Extract the [x, y] coordinate from the center of the cell holding the provided text.  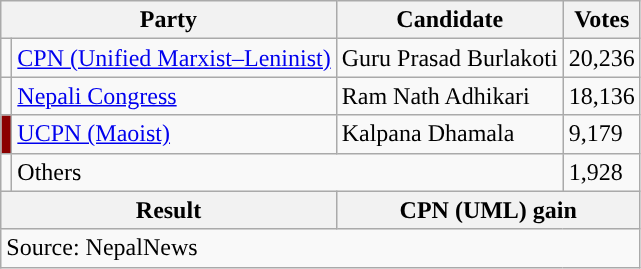
Guru Prasad Burlakoti [450, 58]
UCPN (Maoist) [174, 134]
1,928 [602, 172]
Nepali Congress [174, 96]
Candidate [450, 20]
CPN (Unified Marxist–Leninist) [174, 58]
9,179 [602, 134]
Kalpana Dhamala [450, 134]
CPN (UML) gain [488, 210]
18,136 [602, 96]
Result [168, 210]
Votes [602, 20]
20,236 [602, 58]
Source: NepalNews [321, 248]
Others [288, 172]
Party [168, 20]
Ram Nath Adhikari [450, 96]
